Pinpoint the cell where the given text exists, returning its [X, Y] midpoint coordinate. 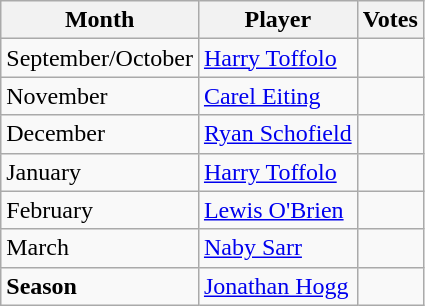
January [100, 172]
Naby Sarr [278, 248]
December [100, 134]
Votes [390, 20]
Ryan Schofield [278, 134]
Month [100, 20]
February [100, 210]
Jonathan Hogg [278, 286]
September/October [100, 58]
Season [100, 286]
Lewis O'Brien [278, 210]
November [100, 96]
March [100, 248]
Player [278, 20]
Carel Eiting [278, 96]
